Pinpoint the cell where the given text exists, returning its (x, y) midpoint coordinate. 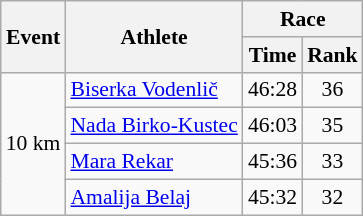
36 (332, 90)
Biserka Vodenlič (154, 90)
Athlete (154, 36)
32 (332, 197)
Mara Rekar (154, 162)
Amalija Belaj (154, 197)
Event (34, 36)
10 km (34, 143)
45:32 (272, 197)
Nada Birko-Kustec (154, 126)
46:03 (272, 126)
45:36 (272, 162)
35 (332, 126)
Time (272, 55)
Race (303, 19)
33 (332, 162)
46:28 (272, 90)
Rank (332, 55)
